Pinpoint the cell where the given text exists, returning its [x, y] midpoint coordinate. 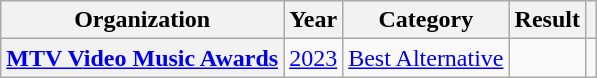
Result [547, 20]
Best Alternative [426, 58]
Year [314, 20]
Category [426, 20]
2023 [314, 58]
Organization [142, 20]
MTV Video Music Awards [142, 58]
